Return the (X, Y) coordinate for the center point of the cell that contains the specified text.  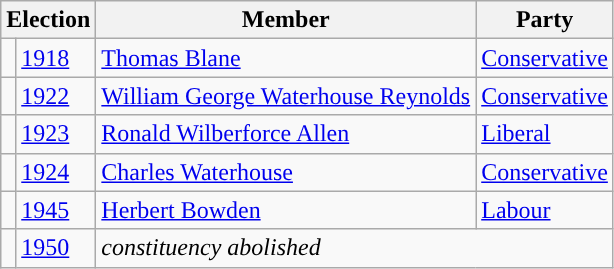
1922 (56, 96)
Member (286, 20)
constituency abolished (355, 248)
1923 (56, 134)
Labour (545, 210)
1918 (56, 58)
Election (48, 20)
Thomas Blane (286, 58)
Party (545, 20)
William George Waterhouse Reynolds (286, 96)
Herbert Bowden (286, 210)
1945 (56, 210)
1950 (56, 248)
Ronald Wilberforce Allen (286, 134)
Charles Waterhouse (286, 172)
1924 (56, 172)
Liberal (545, 134)
